Detect which cell encompasses the target text, then output its [X, Y] center coordinate. 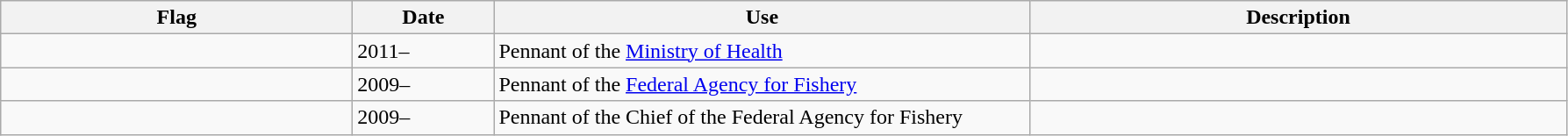
Pennant of the Federal Agency for Fishery [762, 84]
Flag [177, 18]
Use [762, 18]
Pennant of the Chief of the Federal Agency for Fishery [762, 118]
Description [1299, 18]
Date [423, 18]
2011– [423, 51]
Pennant of the Ministry of Health [762, 51]
